Pinpoint the cell where the given text exists, returning its [x, y] midpoint coordinate. 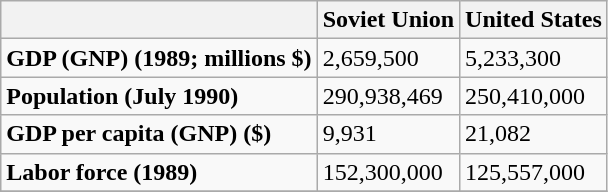
2,659,500 [388, 58]
290,938,469 [388, 96]
Labor force (1989) [159, 172]
125,557,000 [534, 172]
Soviet Union [388, 20]
GDP per capita (GNP) ($) [159, 134]
Population (July 1990) [159, 96]
250,410,000 [534, 96]
5,233,300 [534, 58]
United States [534, 20]
9,931 [388, 134]
152,300,000 [388, 172]
GDP (GNP) (1989; millions $) [159, 58]
21,082 [534, 134]
